Provide the (x, y) coordinate of the cell's center where the given text is located.  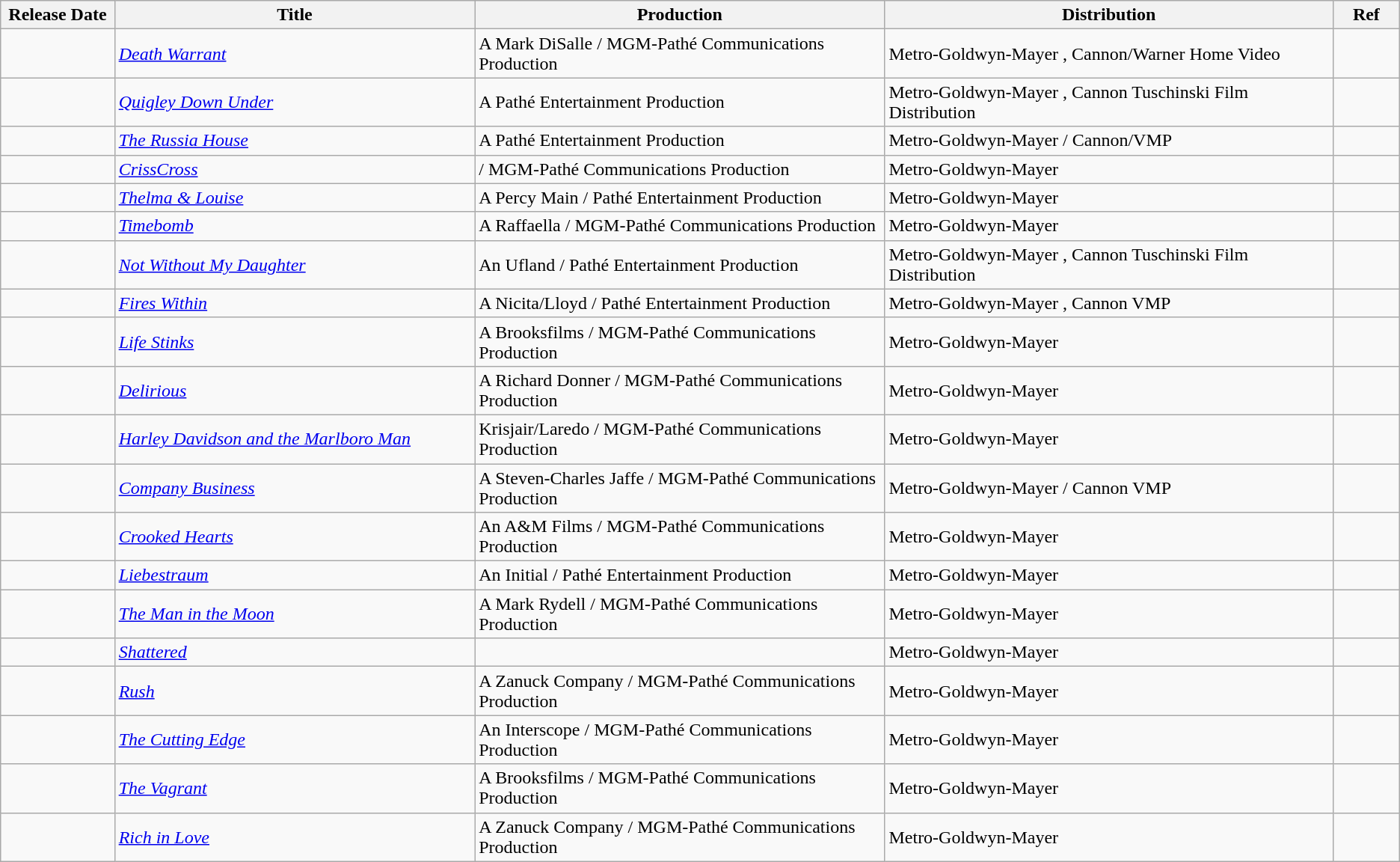
Company Business (295, 488)
The Man in the Moon (295, 614)
Delirious (295, 391)
Rich in Love (295, 837)
An A&M Films / MGM-Pathé Communications Production (680, 537)
A Mark DiSalle / MGM-Pathé Communications Production (680, 54)
Thelma & Louise (295, 198)
Shattered (295, 652)
Krisjair/Laredo / MGM-Pathé Communications Production (680, 438)
Life Stinks (295, 341)
Crooked Hearts (295, 537)
The Russia House (295, 141)
A Richard Donner / MGM-Pathé Communications Production (680, 391)
A Raffaella / MGM-Pathé Communications Production (680, 226)
Fires Within (295, 303)
Production (680, 15)
Metro-Goldwyn-Mayer , Cannon/Warner Home Video (1109, 54)
A Mark Rydell / MGM-Pathé Communications Production (680, 614)
The Vagrant (295, 789)
Title (295, 15)
Quigley Down Under (295, 102)
A Nicita/Lloyd / Pathé Entertainment Production (680, 303)
CrissCross (295, 169)
Metro-Goldwyn-Mayer / Cannon/VMP (1109, 141)
Harley Davidson and the Marlboro Man (295, 438)
An Ufland / Pathé Entertainment Production (680, 265)
Timebomb (295, 226)
Liebestraum (295, 575)
Metro-Goldwyn-Mayer / Cannon VMP (1109, 488)
Distribution (1109, 15)
The Cutting Edge (295, 739)
A Steven-Charles Jaffe / MGM-Pathé Communications Production (680, 488)
An Initial / Pathé Entertainment Production (680, 575)
Death Warrant (295, 54)
/ MGM-Pathé Communications Production (680, 169)
Not Without My Daughter (295, 265)
A Percy Main / Pathé Entertainment Production (680, 198)
Rush (295, 691)
Metro-Goldwyn-Mayer , Cannon VMP (1109, 303)
An Interscope / MGM-Pathé Communications Production (680, 739)
Ref (1367, 15)
Release Date (58, 15)
